From the cell containing the given text, extract its center point as (x, y) coordinate. 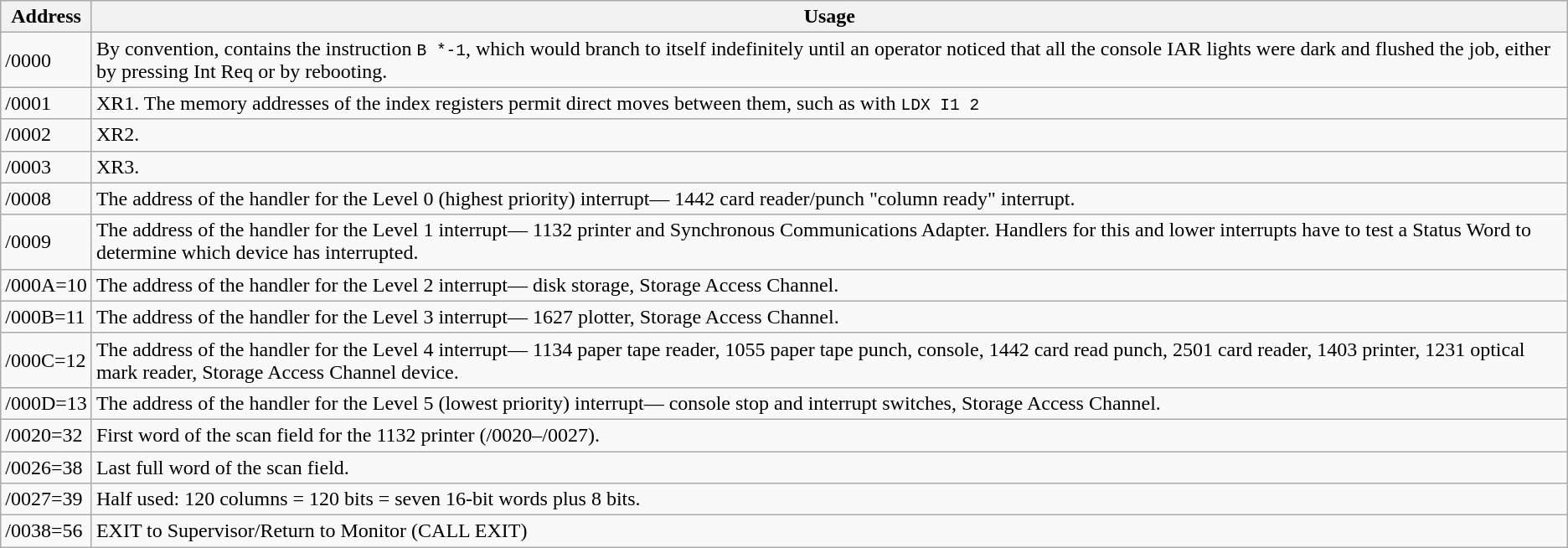
/000A=10 (47, 285)
EXIT to Supervisor/Return to Monitor (CALL EXIT) (829, 531)
/0026=38 (47, 467)
First word of the scan field for the 1132 printer (/0020–/0027). (829, 435)
/0008 (47, 199)
The address of the handler for the Level 0 (highest priority) interrupt— 1442 card reader/punch "column ready" interrupt. (829, 199)
The address of the handler for the Level 3 interrupt— 1627 plotter, Storage Access Channel. (829, 317)
XR2. (829, 135)
/000B=11 (47, 317)
/000C=12 (47, 360)
/0038=56 (47, 531)
Address (47, 17)
The address of the handler for the Level 2 interrupt— disk storage, Storage Access Channel. (829, 285)
/0027=39 (47, 499)
Usage (829, 17)
/0003 (47, 167)
Half used: 120 columns = 120 bits = seven 16-bit words plus 8 bits. (829, 499)
/0009 (47, 241)
/0020=32 (47, 435)
XR3. (829, 167)
/0000 (47, 60)
Last full word of the scan field. (829, 467)
XR1. The memory addresses of the index registers permit direct moves between them, such as with LDX I1 2 (829, 103)
The address of the handler for the Level 5 (lowest priority) interrupt— console stop and interrupt switches, Storage Access Channel. (829, 403)
/0001 (47, 103)
/000D=13 (47, 403)
/0002 (47, 135)
